Extract the [X, Y] coordinate from the center of the cell holding the provided text.  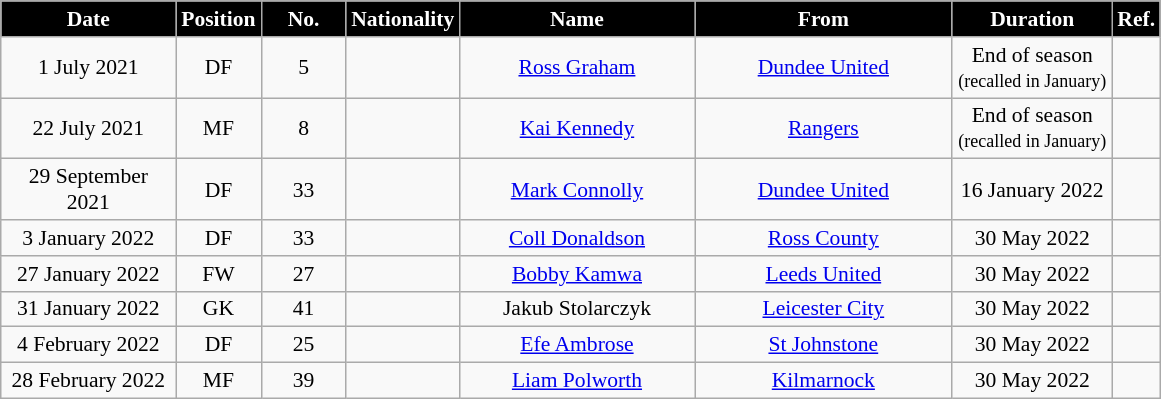
Leeds United [824, 274]
27 January 2022 [88, 274]
Efe Ambrose [576, 345]
5 [304, 68]
GK [218, 309]
4 February 2022 [88, 345]
Liam Polworth [576, 381]
Position [218, 19]
Duration [1032, 19]
28 February 2022 [88, 381]
Coll Donaldson [576, 238]
39 [304, 381]
22 July 2021 [88, 128]
27 [304, 274]
Kai Kennedy [576, 128]
No. [304, 19]
St Johnstone [824, 345]
29 September 2021 [88, 190]
Leicester City [824, 309]
25 [304, 345]
From [824, 19]
Mark Connolly [576, 190]
31 January 2022 [88, 309]
Date [88, 19]
1 July 2021 [88, 68]
Rangers [824, 128]
Name [576, 19]
16 January 2022 [1032, 190]
41 [304, 309]
Ross Graham [576, 68]
Nationality [402, 19]
Bobby Kamwa [576, 274]
Ref. [1136, 19]
Jakub Stolarczyk [576, 309]
FW [218, 274]
3 January 2022 [88, 238]
Ross County [824, 238]
8 [304, 128]
Kilmarnock [824, 381]
